Return the [X, Y] coordinate for the center point of the cell that contains the specified text.  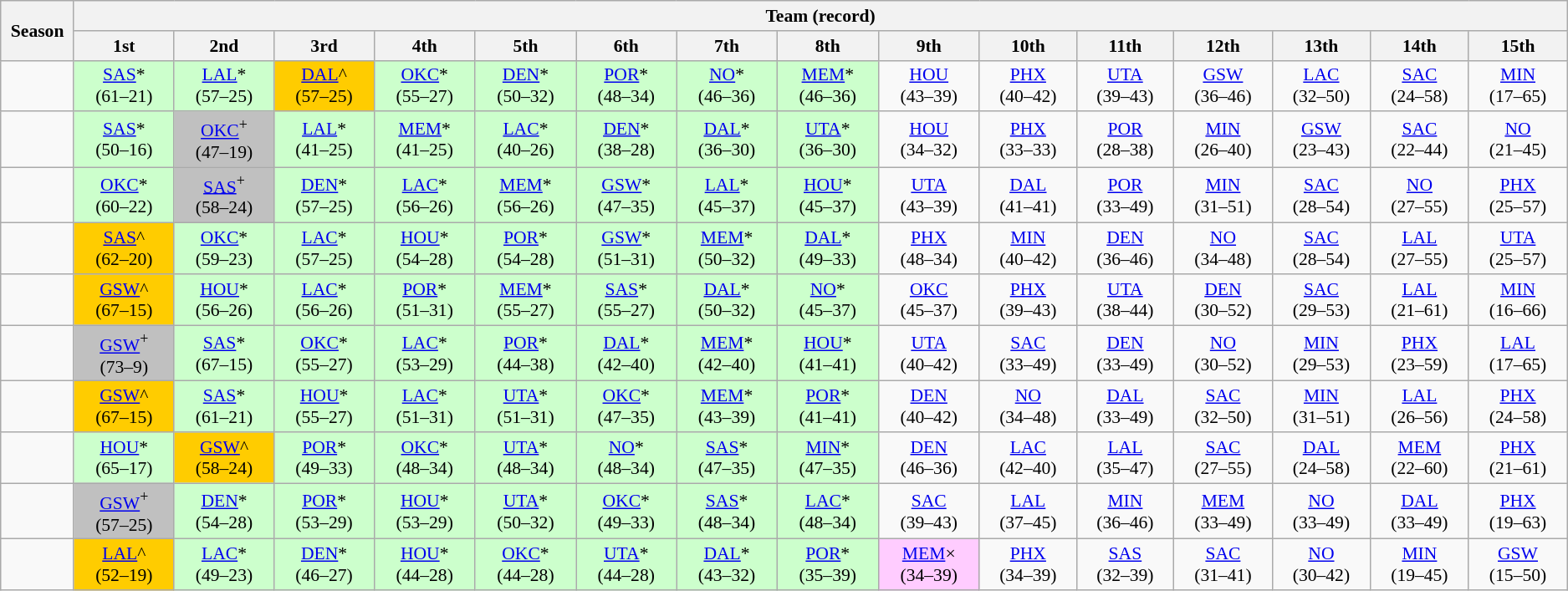
MEM*(41–25) [425, 140]
6th [626, 46]
PHX(21–61) [1517, 458]
UTA(39–43) [1125, 85]
NO(30–42) [1321, 565]
DEN*(50–32) [525, 85]
DEN(36–46) [1125, 249]
SAS*(55–27) [626, 299]
HOU*(53–29) [425, 512]
HOU*(54–28) [425, 249]
POR(33–49) [1125, 196]
POR*(41–41) [828, 406]
PHX(23–59) [1419, 353]
12th [1223, 46]
LAL*(45–37) [728, 196]
15th [1517, 46]
PHX(48–34) [928, 249]
POR*(44–38) [525, 353]
MEM*(56–26) [525, 196]
9th [928, 46]
PHX(40–42) [1028, 85]
UTA(38–44) [1125, 299]
HOU*(41–41) [828, 353]
OKC*(60–22) [124, 196]
PHX(33–33) [1028, 140]
POR(28–38) [1125, 140]
POR*(35–39) [828, 565]
LAL*(41–25) [324, 140]
LAL(37–45) [1028, 512]
OKC*(59–23) [224, 249]
MEM*(42–40) [728, 353]
LAC*(48–34) [828, 512]
MIN(19–45) [1419, 565]
LAL(27–55) [1419, 249]
4th [425, 46]
SAC(22–44) [1419, 140]
GSW(36–46) [1223, 85]
SAC(29–53) [1321, 299]
LAL(17–65) [1517, 353]
SAS*(48–34) [728, 512]
UTA*(44–28) [626, 565]
NO(21–45) [1517, 140]
DEN*(54–28) [224, 512]
DAL(41–41) [1028, 196]
POR*(54–28) [525, 249]
POR*(48–34) [626, 85]
MIN(29–53) [1321, 353]
GSW+(73–9) [124, 353]
DAL*(49–33) [828, 249]
OKC*(48–34) [425, 458]
8th [828, 46]
LAC*(40–26) [525, 140]
5th [525, 46]
DAL^(57–25) [324, 85]
MEM(22–60) [1419, 458]
MIN(26–40) [1223, 140]
SAS(32–39) [1125, 565]
LAL(35–47) [1125, 458]
NO*(48–34) [626, 458]
NO(27–55) [1419, 196]
UTA*(36–30) [828, 140]
DAL*(42–40) [626, 353]
UTA(43–39) [928, 196]
SAS^(62–20) [124, 249]
HOU(34–32) [928, 140]
SAS*(67–15) [224, 353]
11th [1125, 46]
POR*(53–29) [324, 512]
PHX(25–57) [1517, 196]
POR*(49–33) [324, 458]
POR*(51–31) [425, 299]
DEN(40–42) [928, 406]
GSW*(51–31) [626, 249]
DEN*(46–27) [324, 565]
MEM(33–49) [1223, 512]
MIN(36–46) [1125, 512]
GSW^(58–24) [224, 458]
DAL*(43–32) [728, 565]
Team (record) [820, 16]
7th [728, 46]
1st [124, 46]
UTA(40–42) [928, 353]
SAC(24–58) [1419, 85]
MEM×(34–39) [928, 565]
MEM*(50–32) [728, 249]
LAL(26–56) [1419, 406]
PHX(39–43) [1028, 299]
DEN*(38–28) [626, 140]
DAL*(50–32) [728, 299]
LAC*(49–23) [224, 565]
NO(30–52) [1223, 353]
LAC*(51–31) [425, 406]
SAC(39–43) [928, 512]
DAL*(36–30) [728, 140]
PHX(24–58) [1517, 406]
HOU*(55–27) [324, 406]
HOU(43–39) [928, 85]
NO*(46–36) [728, 85]
MIN(17–65) [1517, 85]
DEN*(57–25) [324, 196]
PHX(34–39) [1028, 565]
LAL*(57–25) [224, 85]
GSW(15–50) [1517, 565]
SAC(31–41) [1223, 565]
HOU*(56–26) [224, 299]
NO(33–49) [1321, 512]
MEM*(46–36) [828, 85]
UTA*(51–31) [525, 406]
Season [38, 30]
SAC(32–50) [1223, 406]
LAC*(57–25) [324, 249]
14th [1419, 46]
OKC(45–37) [928, 299]
MIN(16–66) [1517, 299]
MEM*(55–27) [525, 299]
LAL(21–61) [1419, 299]
MIN(40–42) [1028, 249]
SAS+(58–24) [224, 196]
DEN(33–49) [1125, 353]
OKC+(47–19) [224, 140]
UTA(25–57) [1517, 249]
PHX(19–63) [1517, 512]
DAL(24–58) [1321, 458]
LAC*(53–29) [425, 353]
MIN*(47–35) [828, 458]
LAL^(52–19) [124, 565]
HOU*(65–17) [124, 458]
OKC*(49–33) [626, 512]
MEM*(43–39) [728, 406]
SAC(27–55) [1223, 458]
OKC*(44–28) [525, 565]
GSW(23–43) [1321, 140]
UTA*(50–32) [525, 512]
OKC*(47–35) [626, 406]
SAC(33–49) [1028, 353]
GSW+(57–25) [124, 512]
DEN(46–36) [928, 458]
3rd [324, 46]
LAC(42–40) [1028, 458]
DEN(30–52) [1223, 299]
HOU*(45–37) [828, 196]
UTA*(48–34) [525, 458]
LAC(32–50) [1321, 85]
10th [1028, 46]
2nd [224, 46]
HOU*(44–28) [425, 565]
NO*(45–37) [828, 299]
SAS*(47–35) [728, 458]
SAS*(50–16) [124, 140]
13th [1321, 46]
GSW*(47–35) [626, 196]
